Extract the (x, y) coordinate from the center of the cell holding the provided text.  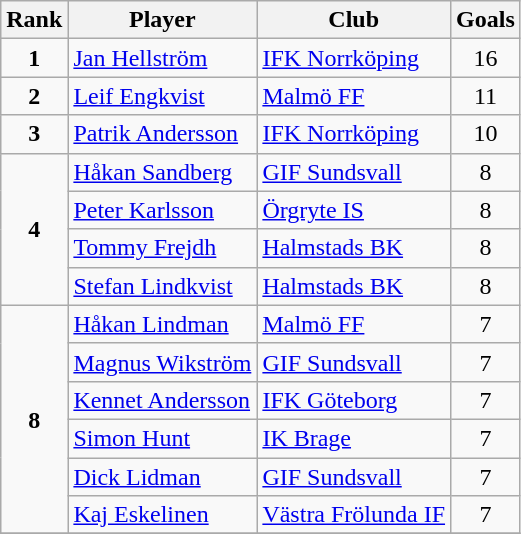
1 (34, 58)
Peter Karlsson (162, 210)
Leif Engkvist (162, 96)
Stefan Lindkvist (162, 286)
Kennet Andersson (162, 400)
Club (354, 20)
Jan Hellström (162, 58)
IK Brage (354, 438)
Kaj Eskelinen (162, 515)
IFK Göteborg (354, 400)
3 (34, 134)
Dick Lidman (162, 477)
10 (486, 134)
11 (486, 96)
Västra Frölunda IF (354, 515)
Goals (486, 20)
Håkan Lindman (162, 324)
Tommy Frejdh (162, 248)
Håkan Sandberg (162, 172)
4 (34, 229)
Örgryte IS (354, 210)
Patrik Andersson (162, 134)
Rank (34, 20)
Simon Hunt (162, 438)
Player (162, 20)
2 (34, 96)
16 (486, 58)
Magnus Wikström (162, 362)
